Output the [x, y] coordinate of the center of the cell containing the given text.  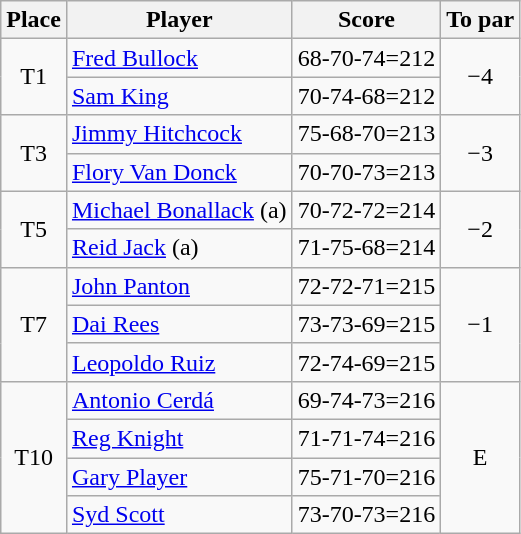
70-70-73=213 [366, 172]
Leopoldo Ruiz [179, 362]
70-74-68=212 [366, 96]
T3 [34, 153]
To par [480, 20]
73-73-69=215 [366, 324]
T1 [34, 77]
71-71-74=216 [366, 438]
Fred Bullock [179, 58]
T7 [34, 324]
Gary Player [179, 477]
Jimmy Hitchcock [179, 134]
75-71-70=216 [366, 477]
−3 [480, 153]
70-72-72=214 [366, 210]
Sam King [179, 96]
T10 [34, 457]
−2 [480, 229]
73-70-73=216 [366, 515]
John Panton [179, 286]
−1 [480, 324]
Reg Knight [179, 438]
69-74-73=216 [366, 400]
T5 [34, 229]
75-68-70=213 [366, 134]
71-75-68=214 [366, 248]
Syd Scott [179, 515]
Michael Bonallack (a) [179, 210]
Player [179, 20]
E [480, 457]
Flory Van Donck [179, 172]
Antonio Cerdá [179, 400]
Dai Rees [179, 324]
72-72-71=215 [366, 286]
68-70-74=212 [366, 58]
72-74-69=215 [366, 362]
Score [366, 20]
−4 [480, 77]
Place [34, 20]
Reid Jack (a) [179, 248]
